Locate the cell with the specified text and output its [X, Y] center coordinate. 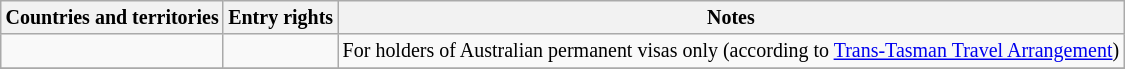
Entry rights [280, 18]
Notes [731, 18]
Countries and territories [112, 18]
For holders of Australian permanent visas only (according to Trans-Tasman Travel Arrangement) [731, 52]
